Output the [X, Y] coordinate of the center of the cell containing the given text.  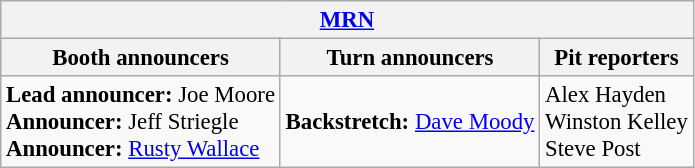
Lead announcer: Joe MooreAnnouncer: Jeff StriegleAnnouncer: Rusty Wallace [141, 122]
Backstretch: Dave Moody [410, 122]
Turn announcers [410, 58]
Alex HaydenWinston KelleySteve Post [616, 122]
Pit reporters [616, 58]
Booth announcers [141, 58]
MRN [347, 20]
